From the cell containing the given text, extract its center point as [x, y] coordinate. 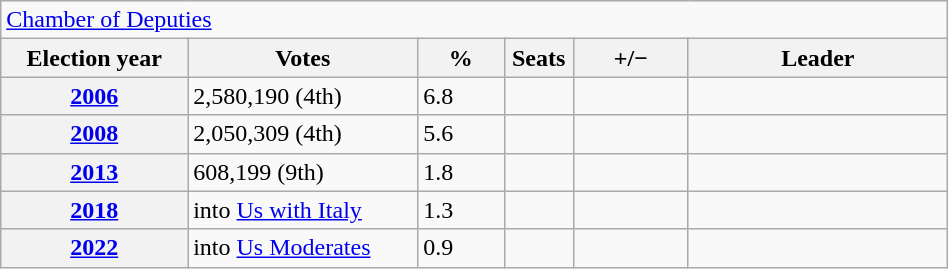
5.6 [461, 134]
into Us with Italy [303, 210]
2022 [94, 248]
% [461, 58]
0.9 [461, 248]
+/− [630, 58]
Leader [818, 58]
1.3 [461, 210]
2008 [94, 134]
Votes [303, 58]
2018 [94, 210]
608,199 (9th) [303, 172]
Election year [94, 58]
1.8 [461, 172]
6.8 [461, 96]
2,580,190 (4th) [303, 96]
2013 [94, 172]
Seats [538, 58]
Chamber of Deputies [474, 20]
2,050,309 (4th) [303, 134]
into Us Moderates [303, 248]
2006 [94, 96]
